Return the [x, y] coordinate for the center point of the cell that contains the specified text.  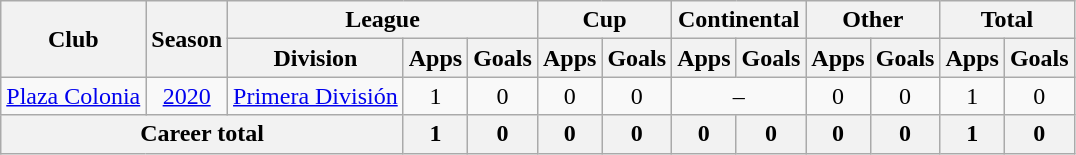
League [383, 20]
Continental [739, 20]
Career total [202, 134]
Season [187, 39]
2020 [187, 96]
Other [873, 20]
Division [316, 58]
Club [74, 39]
– [739, 96]
Total [1007, 20]
Cup [604, 20]
Primera División [316, 96]
Plaza Colonia [74, 96]
